Provide the (x, y) coordinate of the cell's center where the given text is located.  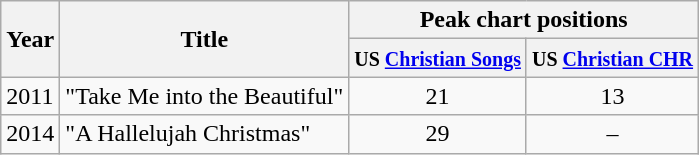
Title (204, 39)
"A Hallelujah Christmas" (204, 134)
"Take Me into the Beautiful" (204, 96)
13 (612, 96)
21 (438, 96)
US Christian CHR (612, 58)
2011 (30, 96)
Year (30, 39)
2014 (30, 134)
29 (438, 134)
– (612, 134)
US Christian Songs (438, 58)
Peak chart positions (524, 20)
